Output the [X, Y] coordinate of the center of the cell containing the given text.  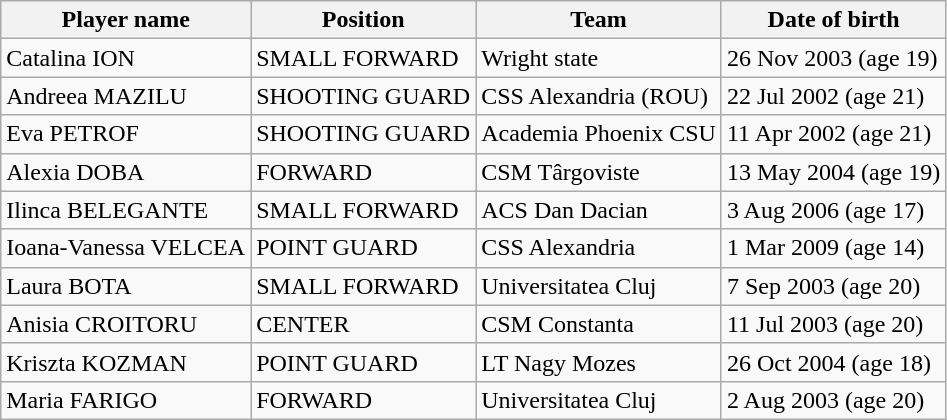
ACS Dan Dacian [599, 210]
Ilinca BELEGANTE [126, 210]
LT Nagy Mozes [599, 362]
Team [599, 20]
CSS Alexandria [599, 248]
22 Jul 2002 (age 21) [833, 96]
2 Aug 2003 (age 20) [833, 400]
CSS Alexandria (ROU) [599, 96]
Ioana-Vanessa VELCEA [126, 248]
Anisia CROITORU [126, 324]
Wright state [599, 58]
CSM Constanta [599, 324]
Laura BOTA [126, 286]
Andreea MAZILU [126, 96]
CENTER [364, 324]
Date of birth [833, 20]
Kriszta KOZMAN [126, 362]
Player name [126, 20]
Alexia DOBA [126, 172]
Eva PETROF [126, 134]
Catalina ION [126, 58]
1 Mar 2009 (age 14) [833, 248]
7 Sep 2003 (age 20) [833, 286]
11 Apr 2002 (age 21) [833, 134]
Position [364, 20]
Academia Phoenix CSU [599, 134]
13 May 2004 (age 19) [833, 172]
26 Nov 2003 (age 19) [833, 58]
CSM Târgoviste [599, 172]
11 Jul 2003 (age 20) [833, 324]
26 Oct 2004 (age 18) [833, 362]
Maria FARIGO [126, 400]
3 Aug 2006 (age 17) [833, 210]
